Detect which cell encompasses the target text, then output its (X, Y) center coordinate. 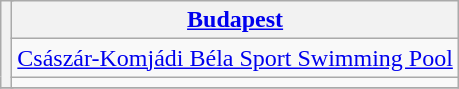
Budapest (236, 20)
Császár-Komjádi Béla Sport Swimming Pool (236, 58)
